Provide the (X, Y) coordinate of the cell's center where the given text is located.  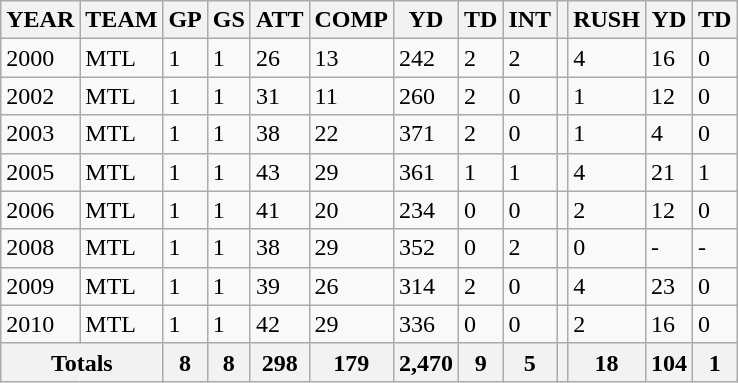
13 (351, 58)
2005 (40, 172)
9 (480, 362)
ATT (280, 20)
314 (426, 286)
39 (280, 286)
2006 (40, 210)
41 (280, 210)
298 (280, 362)
GP (185, 20)
Totals (82, 362)
179 (351, 362)
RUSH (607, 20)
2003 (40, 134)
YEAR (40, 20)
2008 (40, 248)
22 (351, 134)
5 (530, 362)
2009 (40, 286)
42 (280, 324)
TEAM (122, 20)
2010 (40, 324)
31 (280, 96)
11 (351, 96)
18 (607, 362)
336 (426, 324)
352 (426, 248)
21 (668, 172)
INT (530, 20)
COMP (351, 20)
260 (426, 96)
234 (426, 210)
43 (280, 172)
104 (668, 362)
23 (668, 286)
2000 (40, 58)
2002 (40, 96)
20 (351, 210)
2,470 (426, 362)
GS (228, 20)
242 (426, 58)
361 (426, 172)
371 (426, 134)
